Return the [X, Y] coordinate for the center point of the cell that contains the specified text.  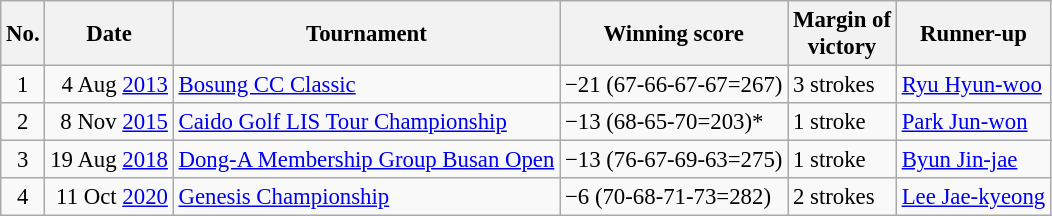
−13 (76-67-69-63=275) [674, 160]
−13 (68-65-70=203)* [674, 122]
No. [23, 34]
−6 (70-68-71-73=282) [674, 197]
−21 (67-66-67-67=267) [674, 85]
3 [23, 160]
Ryu Hyun-woo [973, 85]
4 Aug 2013 [109, 85]
Genesis Championship [366, 197]
Lee Jae-kyeong [973, 197]
Margin ofvictory [842, 34]
Byun Jin-jae [973, 160]
Dong-A Membership Group Busan Open [366, 160]
2 strokes [842, 197]
11 Oct 2020 [109, 197]
Park Jun-won [973, 122]
4 [23, 197]
Winning score [674, 34]
Bosung CC Classic [366, 85]
Caido Golf LIS Tour Championship [366, 122]
Date [109, 34]
19 Aug 2018 [109, 160]
1 [23, 85]
3 strokes [842, 85]
2 [23, 122]
8 Nov 2015 [109, 122]
Tournament [366, 34]
Runner-up [973, 34]
